Capture the cell that displays the provided text and extract its (X, Y) central coordinate. 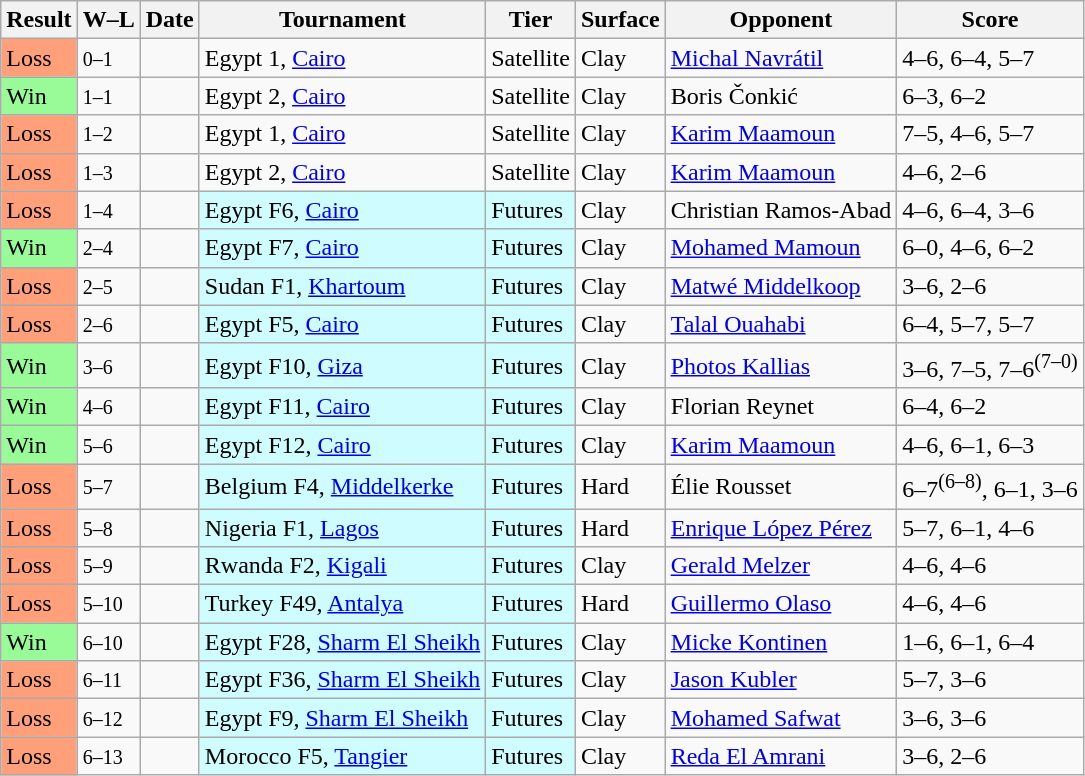
6–12 (108, 718)
Rwanda F2, Kigali (342, 566)
7–5, 4–6, 5–7 (990, 134)
W–L (108, 20)
Egypt F36, Sharm El Sheikh (342, 680)
5–8 (108, 528)
Egypt F28, Sharm El Sheikh (342, 642)
Photos Kallias (781, 366)
2–4 (108, 248)
Michal Navrátil (781, 58)
Surface (620, 20)
Boris Čonkić (781, 96)
Date (170, 20)
4–6, 6–1, 6–3 (990, 445)
Christian Ramos-Abad (781, 210)
Egypt F6, Cairo (342, 210)
Reda El Amrani (781, 756)
Egypt F11, Cairo (342, 407)
5–6 (108, 445)
Egypt F7, Cairo (342, 248)
Enrique López Pérez (781, 528)
6–11 (108, 680)
Morocco F5, Tangier (342, 756)
3–6, 7–5, 7–6(7–0) (990, 366)
Tournament (342, 20)
Result (39, 20)
2–6 (108, 324)
Matwé Middelkoop (781, 286)
5–7, 3–6 (990, 680)
6–0, 4–6, 6–2 (990, 248)
1–2 (108, 134)
Florian Reynet (781, 407)
Egypt F12, Cairo (342, 445)
6–4, 6–2 (990, 407)
Mohamed Safwat (781, 718)
Jason Kubler (781, 680)
Micke Kontinen (781, 642)
4–6, 6–4, 5–7 (990, 58)
4–6, 2–6 (990, 172)
6–3, 6–2 (990, 96)
1–6, 6–1, 6–4 (990, 642)
3–6 (108, 366)
6–13 (108, 756)
Egypt F9, Sharm El Sheikh (342, 718)
6–7(6–8), 6–1, 3–6 (990, 486)
Opponent (781, 20)
Nigeria F1, Lagos (342, 528)
Score (990, 20)
Belgium F4, Middelkerke (342, 486)
Egypt F5, Cairo (342, 324)
Turkey F49, Antalya (342, 604)
4–6, 6–4, 3–6 (990, 210)
Talal Ouahabi (781, 324)
Tier (531, 20)
6–10 (108, 642)
1–4 (108, 210)
3–6, 3–6 (990, 718)
1–3 (108, 172)
5–7, 6–1, 4–6 (990, 528)
Egypt F10, Giza (342, 366)
Sudan F1, Khartoum (342, 286)
6–4, 5–7, 5–7 (990, 324)
2–5 (108, 286)
0–1 (108, 58)
Élie Rousset (781, 486)
Gerald Melzer (781, 566)
4–6 (108, 407)
5–10 (108, 604)
Guillermo Olaso (781, 604)
Mohamed Mamoun (781, 248)
5–7 (108, 486)
1–1 (108, 96)
5–9 (108, 566)
